For the text-containing cell, return its midpoint in (x, y) coordinate format. 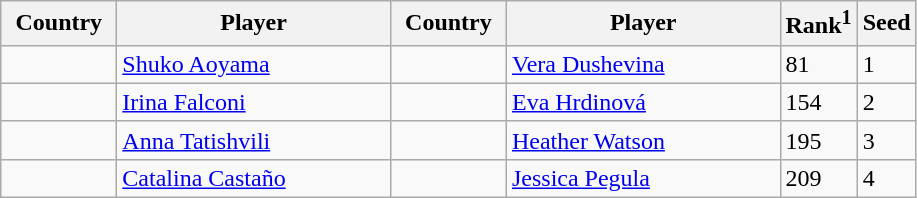
Heather Watson (643, 140)
Shuko Aoyama (254, 64)
81 (818, 64)
Vera Dushevina (643, 64)
195 (818, 140)
Rank1 (818, 24)
4 (886, 178)
Anna Tatishvili (254, 140)
Jessica Pegula (643, 178)
154 (818, 102)
3 (886, 140)
209 (818, 178)
Seed (886, 24)
1 (886, 64)
Eva Hrdinová (643, 102)
Catalina Castaño (254, 178)
Irina Falconi (254, 102)
2 (886, 102)
